Determine the [x, y] coordinate at the center of the cell enclosing the given text.  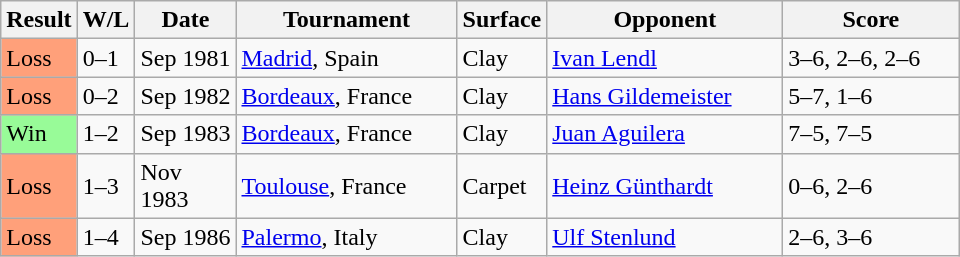
Sep 1986 [186, 237]
Ulf Stenlund [665, 237]
Opponent [665, 20]
0–6, 2–6 [871, 186]
1–2 [106, 134]
Win [39, 134]
Sep 1981 [186, 58]
Toulouse, France [346, 186]
3–6, 2–6, 2–6 [871, 58]
Sep 1983 [186, 134]
5–7, 1–6 [871, 96]
Ivan Lendl [665, 58]
0–1 [106, 58]
7–5, 7–5 [871, 134]
Tournament [346, 20]
Score [871, 20]
Result [39, 20]
Carpet [502, 186]
0–2 [106, 96]
Heinz Günthardt [665, 186]
Hans Gildemeister [665, 96]
1–4 [106, 237]
1–3 [106, 186]
Juan Aguilera [665, 134]
Nov 1983 [186, 186]
Madrid, Spain [346, 58]
W/L [106, 20]
Palermo, Italy [346, 237]
2–6, 3–6 [871, 237]
Date [186, 20]
Sep 1982 [186, 96]
Surface [502, 20]
